Identify which cell holds the provided text, then report its (X, Y) central coordinate. 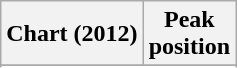
Peakposition (189, 34)
Chart (2012) (72, 34)
